Return the [X, Y] coordinate for the center point of the cell that contains the specified text.  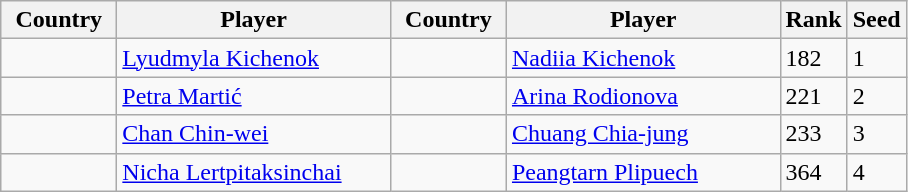
Rank [814, 20]
3 [876, 134]
Peangtarn Plipuech [643, 172]
Chuang Chia-jung [643, 134]
Petra Martić [254, 96]
Lyudmyla Kichenok [254, 58]
Nicha Lertpitaksinchai [254, 172]
4 [876, 172]
Seed [876, 20]
Arina Rodionova [643, 96]
2 [876, 96]
1 [876, 58]
221 [814, 96]
182 [814, 58]
233 [814, 134]
364 [814, 172]
Nadiia Kichenok [643, 58]
Chan Chin-wei [254, 134]
